Pinpoint the cell where the given text exists, returning its [x, y] midpoint coordinate. 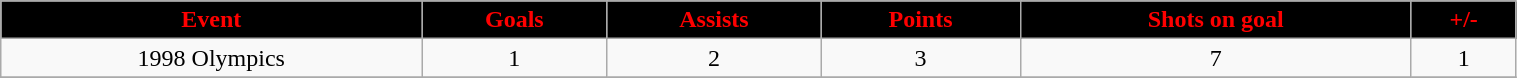
3 [921, 58]
2 [714, 58]
+/- [1464, 20]
1998 Olympics [212, 58]
Goals [514, 20]
Points [921, 20]
Assists [714, 20]
7 [1216, 58]
Event [212, 20]
Shots on goal [1216, 20]
